Extract the [X, Y] coordinate from the center of the cell holding the provided text.  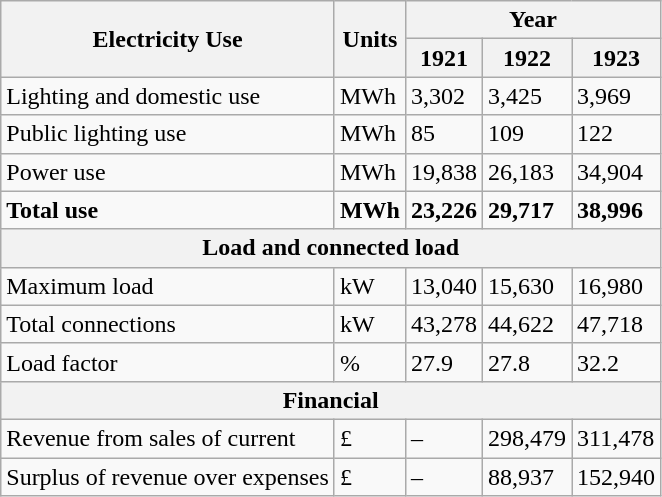
Public lighting use [168, 134]
1921 [444, 58]
Revenue from sales of current [168, 438]
26,183 [528, 172]
311,478 [616, 438]
29,717 [528, 210]
23,226 [444, 210]
13,040 [444, 286]
Maximum load [168, 286]
3,302 [444, 96]
Load and connected load [331, 248]
16,980 [616, 286]
Year [532, 20]
Total use [168, 210]
Power use [168, 172]
Lighting and domestic use [168, 96]
34,904 [616, 172]
Load factor [168, 362]
85 [444, 134]
27.9 [444, 362]
Surplus of revenue over expenses [168, 477]
3,969 [616, 96]
44,622 [528, 324]
47,718 [616, 324]
Units [370, 39]
152,940 [616, 477]
Electricity Use [168, 39]
38,996 [616, 210]
27.8 [528, 362]
43,278 [444, 324]
122 [616, 134]
32.2 [616, 362]
298,479 [528, 438]
1923 [616, 58]
% [370, 362]
1922 [528, 58]
Total connections [168, 324]
15,630 [528, 286]
88,937 [528, 477]
109 [528, 134]
19,838 [444, 172]
Financial [331, 400]
3,425 [528, 96]
